Detect which cell encompasses the target text, then output its [X, Y] center coordinate. 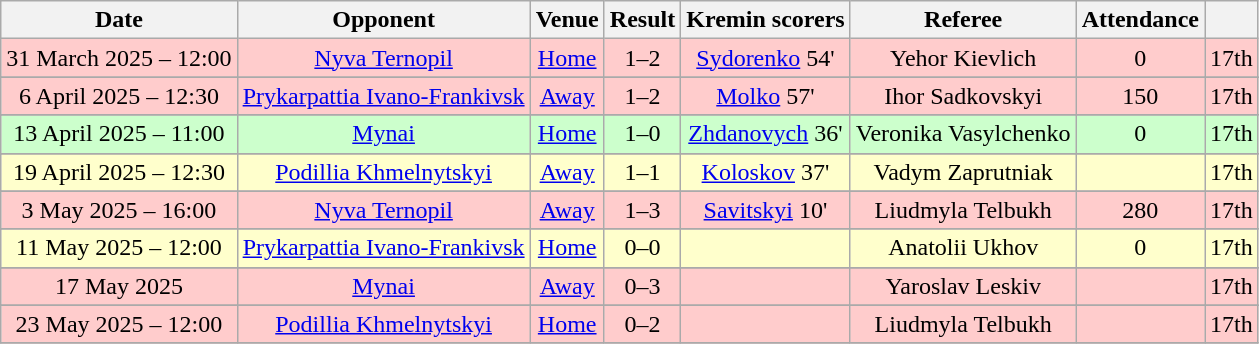
280 [1140, 210]
Attendance [1140, 20]
Sydorenko 54' [766, 58]
Venue [567, 20]
19 April 2025 – 12:30 [119, 172]
Yehor Kievlich [963, 58]
1–1 [642, 172]
0–3 [642, 286]
Vadym Zaprutniak [963, 172]
Anatolii Ukhov [963, 248]
Ihor Sadkovskyi [963, 96]
Result [642, 20]
3 May 2025 – 16:00 [119, 210]
13 April 2025 – 11:00 [119, 134]
Referee [963, 20]
11 May 2025 – 12:00 [119, 248]
31 March 2025 – 12:00 [119, 58]
17 May 2025 [119, 286]
Opponent [384, 20]
Savitskyi 10' [766, 210]
150 [1140, 96]
0–0 [642, 248]
Kremin scorers [766, 20]
6 April 2025 – 12:30 [119, 96]
Veronika Vasylchenko [963, 134]
1–3 [642, 210]
Molko 57' [766, 96]
Koloskov 37' [766, 172]
Yaroslav Leskiv [963, 286]
Date [119, 20]
0–2 [642, 324]
Zhdanovych 36' [766, 134]
1–0 [642, 134]
23 May 2025 – 12:00 [119, 324]
